Extract the (X, Y) coordinate from the center of the cell holding the provided text.  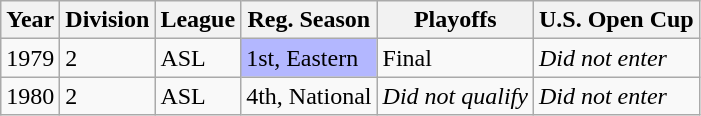
League (198, 20)
4th, National (309, 96)
Year (30, 20)
Did not qualify (455, 96)
1979 (30, 58)
1980 (30, 96)
Playoffs (455, 20)
Reg. Season (309, 20)
1st, Eastern (309, 58)
U.S. Open Cup (616, 20)
Division (108, 20)
Final (455, 58)
